Scan for the cell matching the given text and deliver its (X, Y) coordinate at center. 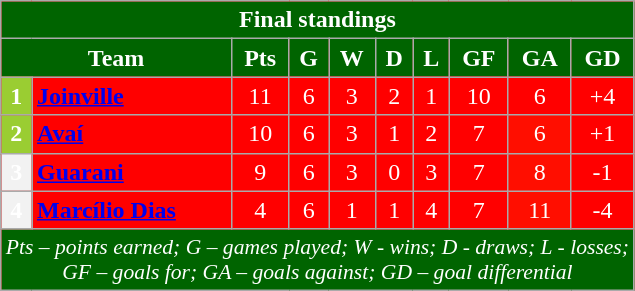
-4 (602, 210)
8 (540, 172)
Guarani (132, 172)
GA (540, 58)
GF (478, 58)
-1 (602, 172)
D (394, 58)
9 (260, 172)
GD (602, 58)
+1 (602, 134)
L (431, 58)
G (309, 58)
0 (394, 172)
Final standings (318, 20)
Avaí (132, 134)
Team (116, 58)
Pts (260, 58)
Pts – points earned; G – games played; W - wins; D - draws; L - losses;GF – goals for; GA – goals against; GD – goal differential (318, 260)
Joinville (132, 96)
Marcílio Dias (132, 210)
W (352, 58)
+4 (602, 96)
